Determine the [X, Y] coordinate at the center of the cell enclosing the given text.  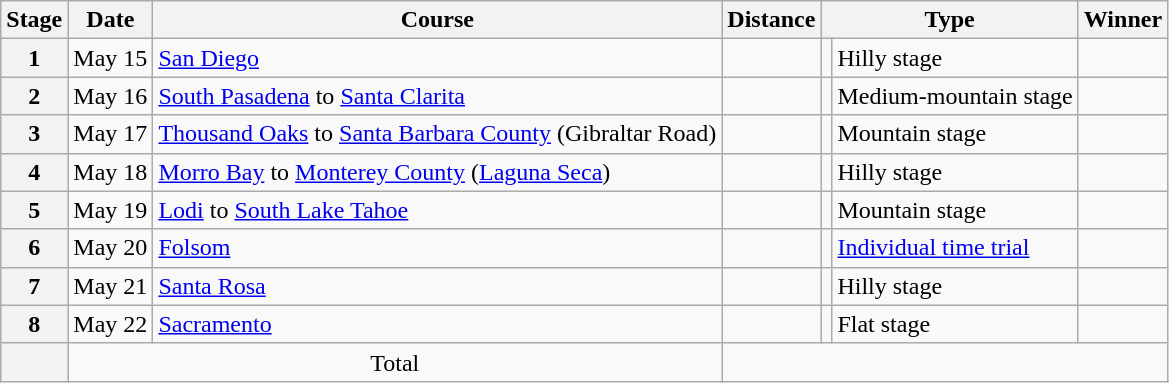
Date [110, 20]
Medium-mountain stage [955, 96]
May 22 [110, 324]
Stage [34, 20]
4 [34, 172]
May 19 [110, 210]
Course [438, 20]
Morro Bay to Monterey County (Laguna Seca) [438, 172]
6 [34, 248]
South Pasadena to Santa Clarita [438, 96]
Total [395, 362]
San Diego [438, 58]
May 21 [110, 286]
1 [34, 58]
Thousand Oaks to Santa Barbara County (Gibraltar Road) [438, 134]
8 [34, 324]
Type [950, 20]
May 15 [110, 58]
2 [34, 96]
Flat stage [955, 324]
Winner [1122, 20]
7 [34, 286]
5 [34, 210]
3 [34, 134]
Sacramento [438, 324]
Santa Rosa [438, 286]
Folsom [438, 248]
May 20 [110, 248]
May 18 [110, 172]
Lodi to South Lake Tahoe [438, 210]
May 17 [110, 134]
Distance [772, 20]
May 16 [110, 96]
Individual time trial [955, 248]
